Capture the cell that displays the provided text and extract its [x, y] central coordinate. 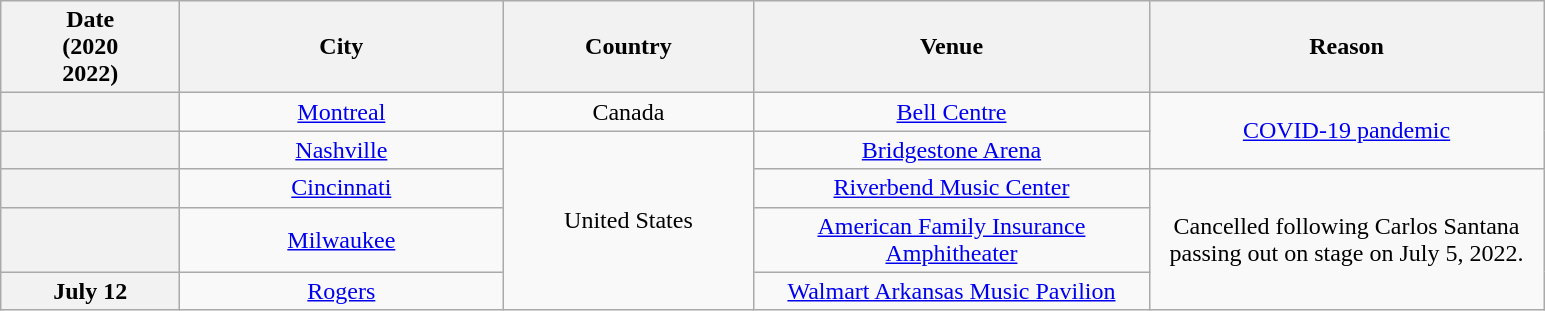
Riverbend Music Center [952, 188]
Bell Centre [952, 112]
Walmart Arkansas Music Pavilion [952, 291]
Date(20202022) [90, 47]
Nashville [342, 150]
COVID-19 pandemic [1346, 131]
Cancelled following Carlos Santana passing out on stage on July 5, 2022. [1346, 240]
Canada [628, 112]
Venue [952, 47]
Reason [1346, 47]
Milwaukee [342, 240]
Rogers [342, 291]
Montreal [342, 112]
City [342, 47]
United States [628, 220]
July 12 [90, 291]
Bridgestone Arena [952, 150]
Cincinnati [342, 188]
American Family Insurance Amphitheater [952, 240]
Country [628, 47]
